Return the [X, Y] coordinate for the center point of the cell that contains the specified text.  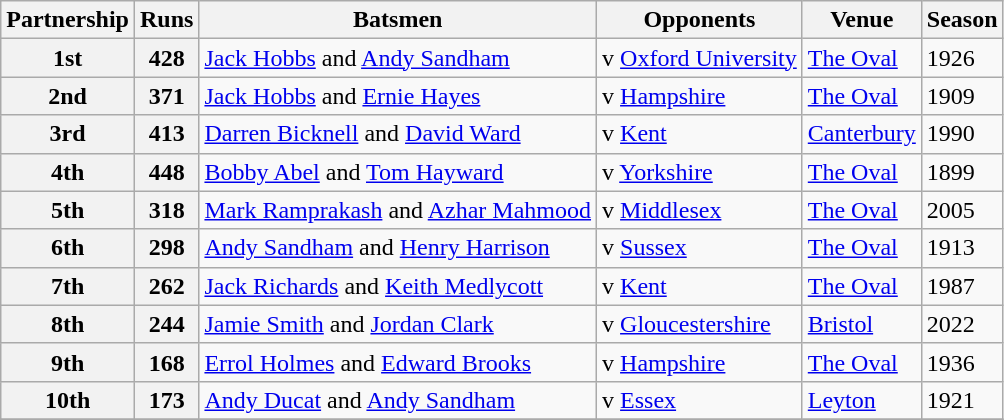
1899 [962, 172]
Andy Sandham and Henry Harrison [398, 248]
6th [68, 248]
262 [166, 286]
Jamie Smith and Jordan Clark [398, 324]
Opponents [700, 20]
Jack Richards and Keith Medlycott [398, 286]
Batsmen [398, 20]
Partnership [68, 20]
173 [166, 400]
1913 [962, 248]
7th [68, 286]
1990 [962, 134]
2005 [962, 210]
9th [68, 362]
1st [68, 58]
2022 [962, 324]
Errol Holmes and Edward Brooks [398, 362]
Canterbury [862, 134]
5th [68, 210]
448 [166, 172]
318 [166, 210]
4th [68, 172]
1936 [962, 362]
v Essex [700, 400]
v Oxford University [700, 58]
v Sussex [700, 248]
1926 [962, 58]
1921 [962, 400]
Darren Bicknell and David Ward [398, 134]
8th [68, 324]
Jack Hobbs and Andy Sandham [398, 58]
v Yorkshire [700, 172]
371 [166, 96]
Andy Ducat and Andy Sandham [398, 400]
2nd [68, 96]
Season [962, 20]
Jack Hobbs and Ernie Hayes [398, 96]
Bristol [862, 324]
1909 [962, 96]
10th [68, 400]
168 [166, 362]
244 [166, 324]
413 [166, 134]
v Gloucestershire [700, 324]
428 [166, 58]
298 [166, 248]
Mark Ramprakash and Azhar Mahmood [398, 210]
v Middlesex [700, 210]
Venue [862, 20]
3rd [68, 134]
Leyton [862, 400]
Runs [166, 20]
Bobby Abel and Tom Hayward [398, 172]
1987 [962, 286]
